Return the [X, Y] coordinate for the center point of the cell that contains the specified text.  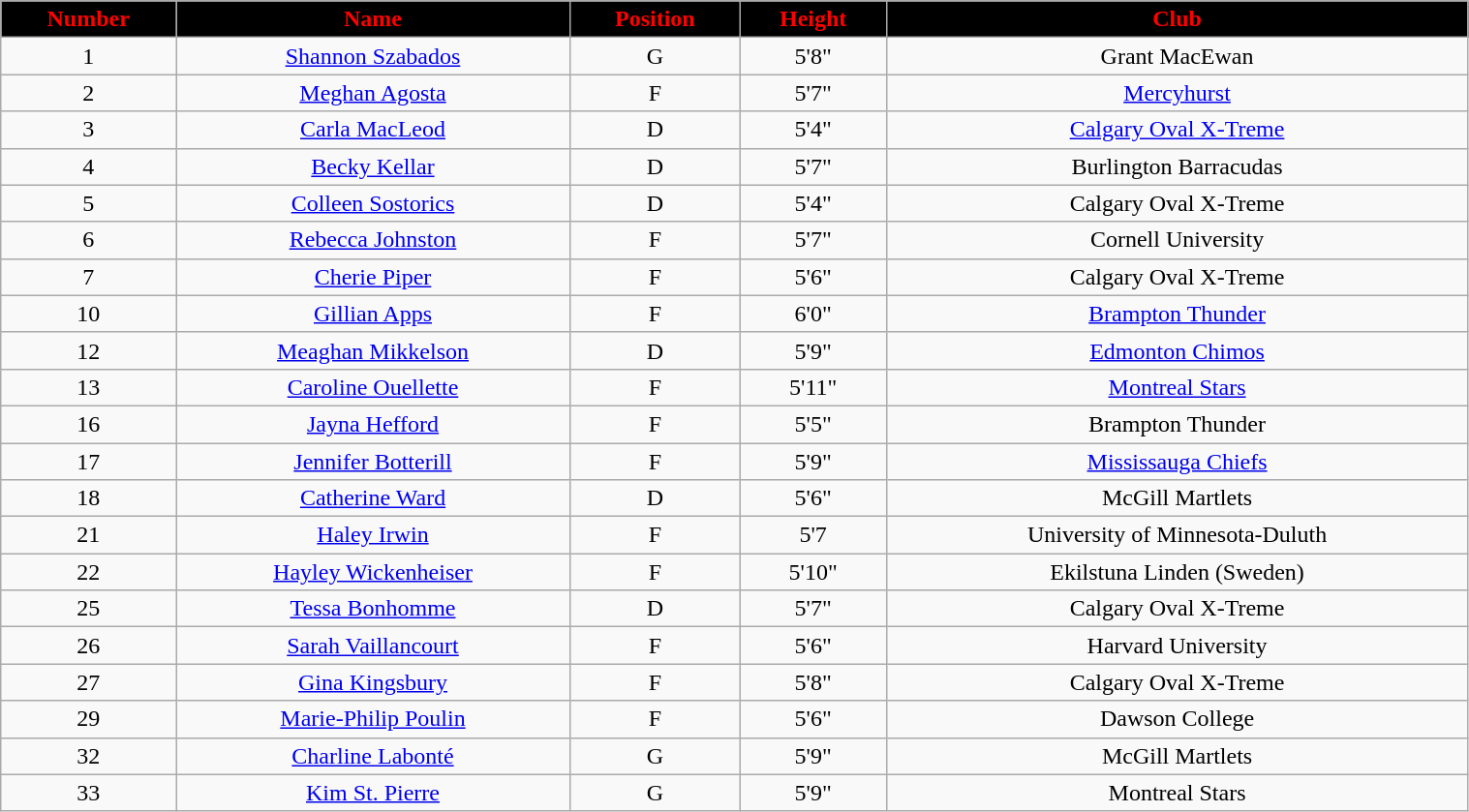
Mercyhurst [1178, 93]
25 [89, 609]
Colleen Sostorics [374, 203]
Caroline Ouellette [374, 387]
Cherie Piper [374, 277]
5'11" [813, 387]
2 [89, 93]
Tessa Bonhomme [374, 609]
1 [89, 56]
Rebecca Johnston [374, 240]
6'0" [813, 314]
Burlington Barracudas [1178, 166]
32 [89, 756]
Becky Kellar [374, 166]
5'5" [813, 424]
33 [89, 793]
Sarah Vaillancourt [374, 646]
18 [89, 498]
Carla MacLeod [374, 130]
21 [89, 535]
Hayley Wickenheiser [374, 572]
17 [89, 462]
Haley Irwin [374, 535]
Position [655, 19]
3 [89, 130]
7 [89, 277]
4 [89, 166]
29 [89, 719]
University of Minnesota-Duluth [1178, 535]
Grant MacEwan [1178, 56]
Height [813, 19]
Jennifer Botterill [374, 462]
Catherine Ward [374, 498]
Gina Kingsbury [374, 682]
22 [89, 572]
26 [89, 646]
Kim St. Pierre [374, 793]
Jayna Hefford [374, 424]
Meghan Agosta [374, 93]
Charline Labonté [374, 756]
12 [89, 350]
Harvard University [1178, 646]
Gillian Apps [374, 314]
Dawson College [1178, 719]
Cornell University [1178, 240]
Club [1178, 19]
16 [89, 424]
Meaghan Mikkelson [374, 350]
5'10" [813, 572]
Name [374, 19]
Marie-Philip Poulin [374, 719]
5 [89, 203]
Edmonton Chimos [1178, 350]
27 [89, 682]
6 [89, 240]
10 [89, 314]
Ekilstuna Linden (Sweden) [1178, 572]
Number [89, 19]
13 [89, 387]
5'7 [813, 535]
Mississauga Chiefs [1178, 462]
Shannon Szabados [374, 56]
